Output the [X, Y] coordinate of the center of the cell containing the given text.  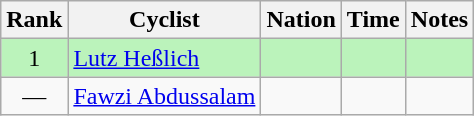
Time [373, 20]
Notes [439, 20]
Fawzi Abdussalam [164, 96]
— [34, 96]
1 [34, 58]
Nation [301, 20]
Cyclist [164, 20]
Lutz Heßlich [164, 58]
Rank [34, 20]
